Extract the [X, Y] coordinate from the center of the cell holding the provided text.  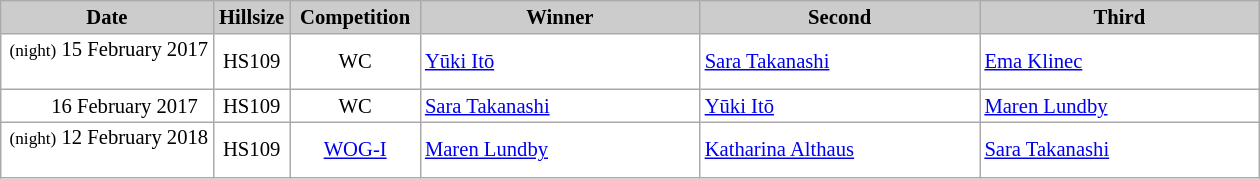
(night) 12 February 2018 [107, 149]
Third [1120, 16]
Hillsize [252, 16]
Ema Klinec [1120, 61]
(night) 15 February 2017 [107, 61]
16 February 2017 [107, 105]
Second [840, 16]
Date [107, 16]
Katharina Althaus [840, 149]
Competition [355, 16]
WOG-I [355, 149]
Winner [560, 16]
